Search for the cell housing the specified text and yield its (X, Y) center coordinate. 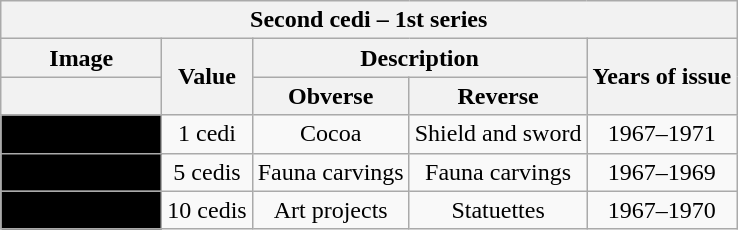
Value (207, 77)
Obverse (330, 96)
10 cedis (207, 210)
Years of issue (662, 77)
Shield and sword (498, 134)
Description (420, 58)
1967–1970 (662, 210)
1967–1969 (662, 172)
Second cedi – 1st series (369, 20)
5 cedis (207, 172)
Art projects (330, 210)
1967–1971 (662, 134)
Cocoa (330, 134)
Statuettes (498, 210)
Reverse (498, 96)
Image (82, 58)
1 cedi (207, 134)
